Return (X, Y) of the center of cell containing provided text 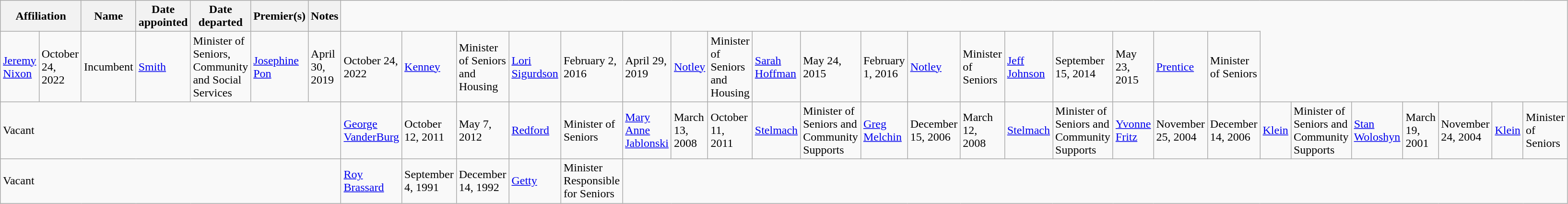
September 15, 2014 (1083, 67)
May 23, 2015 (1133, 67)
Incumbent (108, 67)
Mary Anne Jablonski (647, 131)
Affiliation (41, 16)
Notes (325, 16)
Sarah Hoffman (776, 67)
October 11, 2011 (730, 131)
Jeremy Nixon (20, 67)
December 14, 2006 (1234, 131)
March 13, 2008 (689, 131)
December 14, 1992 (483, 181)
November 24, 2004 (1465, 131)
Date appointed (163, 16)
February 1, 2016 (884, 67)
September 4, 1991 (429, 181)
Redford (535, 131)
Stan Woloshyn (1377, 131)
December 15, 2006 (934, 131)
Lori Sigurdson (535, 67)
Yvonne Fritz (1133, 131)
Roy Brassard (371, 181)
George VanderBurg (371, 131)
March 19, 2001 (1421, 131)
Date departed (221, 16)
November 25, 2004 (1180, 131)
February 2, 2016 (591, 67)
Josephine Pon (280, 67)
Greg Melchin (884, 131)
April 29, 2019 (647, 67)
March 12, 2008 (982, 131)
May 24, 2015 (831, 67)
Minister Responsible for Seniors (591, 181)
October 12, 2011 (429, 131)
May 7, 2012 (483, 131)
Jeff Johnson (1028, 67)
Prentice (1180, 67)
Premier(s) (280, 16)
Name (108, 16)
Kenney (429, 67)
Minister of Seniors, Community and Social Services (221, 67)
Smith (163, 67)
Getty (535, 181)
April 30, 2019 (325, 67)
